Search for the cell housing the specified text and yield its [X, Y] center coordinate. 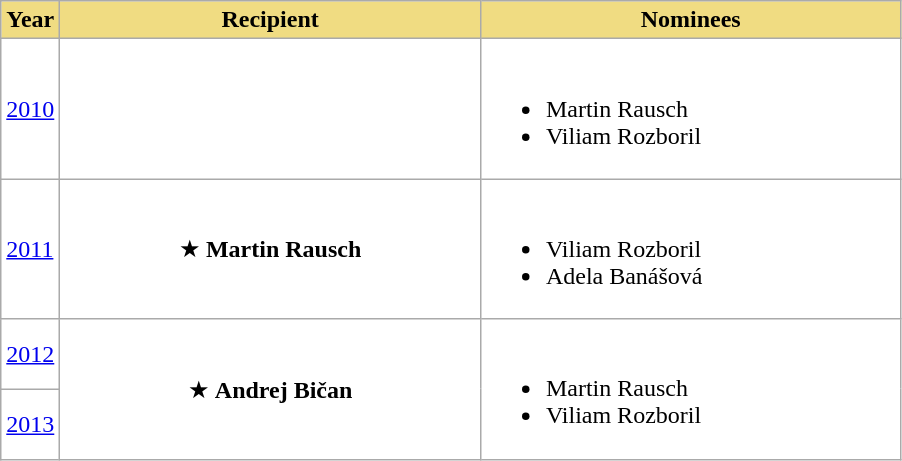
★ Andrej Bičan [270, 389]
Recipient [270, 20]
2012 [30, 354]
2010 [30, 109]
2013 [30, 424]
Year [30, 20]
★ Martin Rausch [270, 249]
2011 [30, 249]
Nominees [690, 20]
Viliam RozborilAdela Banášová [690, 249]
